Return (X, Y) of the center of cell containing provided text 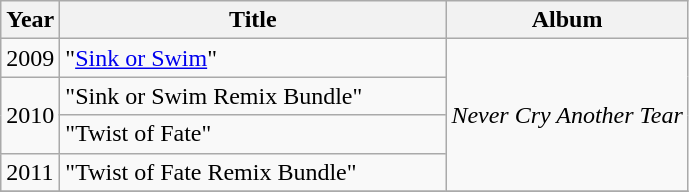
"Twist of Fate Remix Bundle" (253, 172)
"Sink or Swim" (253, 58)
"Sink or Swim Remix Bundle" (253, 96)
"Twist of Fate" (253, 134)
Album (567, 20)
2010 (30, 115)
Never Cry Another Tear (567, 115)
Year (30, 20)
Title (253, 20)
2009 (30, 58)
2011 (30, 172)
